Pinpoint the cell where the given text exists, returning its [X, Y] midpoint coordinate. 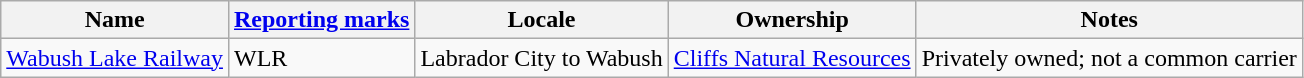
Privately owned; not a common carrier [1109, 58]
WLR [321, 58]
Reporting marks [321, 20]
Notes [1109, 20]
Wabush Lake Railway [115, 58]
Cliffs Natural Resources [792, 58]
Ownership [792, 20]
Locale [542, 20]
Name [115, 20]
Labrador City to Wabush [542, 58]
